Extract the (x, y) coordinate from the center of the cell holding the provided text.  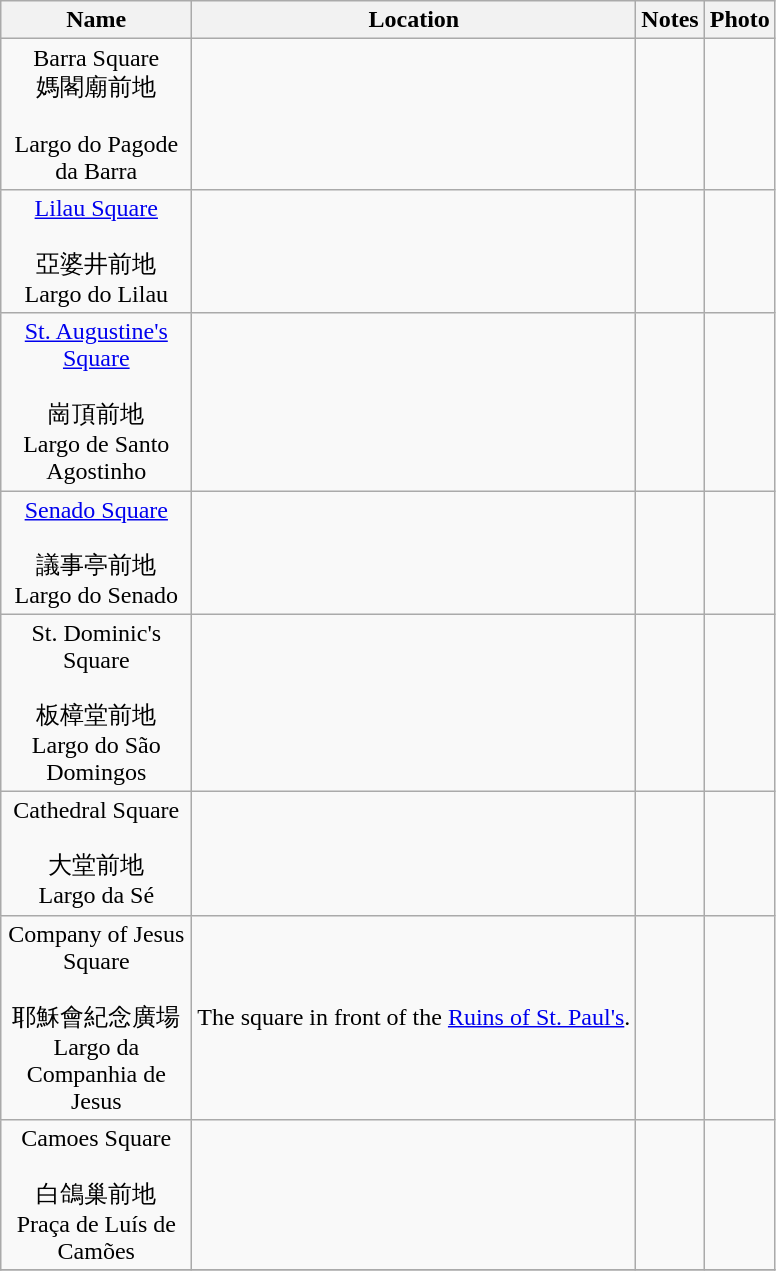
Name (96, 20)
St. Dominic's Square板樟堂前地 Largo do São Domingos (96, 703)
The square in front of the Ruins of St. Paul's. (414, 1018)
Location (414, 20)
Company of Jesus Square耶穌會紀念廣場 Largo da Companhia de Jesus (96, 1018)
St. Augustine's Square崗頂前地 Largo de Santo Agostinho (96, 402)
Barra Square媽閣廟前地Largo do Pagode da Barra (96, 114)
Senado Square議事亭前地 Largo do Senado (96, 552)
Photo (740, 20)
Notes (670, 20)
Cathedral Square大堂前地 Largo da Sé (96, 854)
Lilau Square亞婆井前地 Largo do Lilau (96, 251)
Camoes Square白鴿巢前地 Praça de Luís de Camões (96, 1196)
